Output the (X, Y) coordinate of the center of the cell containing the given text.  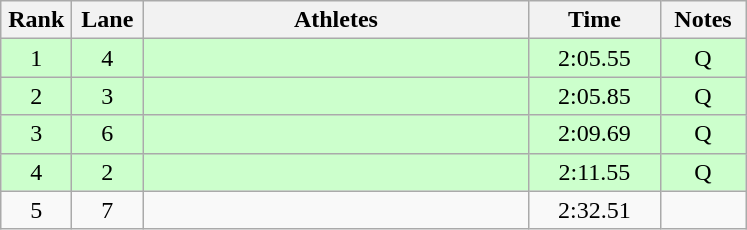
2:09.69 (594, 134)
Time (594, 20)
7 (108, 210)
2:05.85 (594, 96)
6 (108, 134)
Lane (108, 20)
2:32.51 (594, 210)
Rank (36, 20)
5 (36, 210)
2:11.55 (594, 172)
Athletes (336, 20)
Notes (703, 20)
2:05.55 (594, 58)
1 (36, 58)
